Determine the [x, y] coordinate at the center of the cell enclosing the given text.  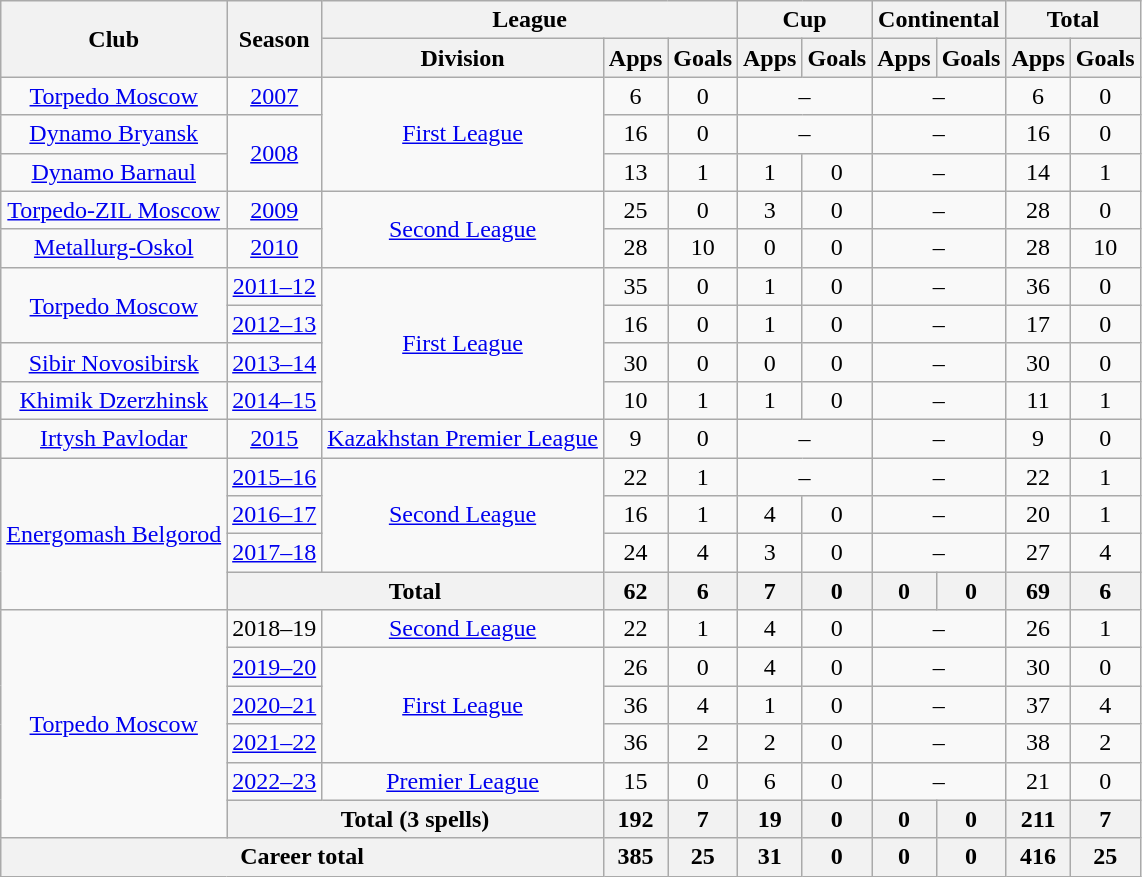
416 [1038, 857]
19 [770, 819]
Energomash Belgorod [114, 534]
Torpedo-ZIL Moscow [114, 210]
2007 [274, 96]
Season [274, 39]
38 [1038, 743]
24 [635, 553]
2012–13 [274, 324]
2013–14 [274, 362]
Cup [805, 20]
2010 [274, 248]
2016–17 [274, 515]
11 [1038, 400]
15 [635, 781]
Metallurg-Oskol [114, 248]
2011–12 [274, 286]
35 [635, 286]
Dynamo Barnaul [114, 172]
2018–19 [274, 629]
2015 [274, 438]
27 [1038, 553]
17 [1038, 324]
Total (3 spells) [416, 819]
2008 [274, 153]
192 [635, 819]
2015–16 [274, 477]
Division [463, 58]
Continental [939, 20]
Dynamo Bryansk [114, 134]
385 [635, 857]
Irtysh Pavlodar [114, 438]
31 [770, 857]
37 [1038, 705]
2021–22 [274, 743]
21 [1038, 781]
Career total [302, 857]
2017–18 [274, 553]
League [530, 20]
2022–23 [274, 781]
20 [1038, 515]
Kazakhstan Premier League [463, 438]
62 [635, 591]
211 [1038, 819]
Club [114, 39]
2020–21 [274, 705]
2014–15 [274, 400]
Premier League [463, 781]
2019–20 [274, 667]
69 [1038, 591]
Sibir Novosibirsk [114, 362]
14 [1038, 172]
2009 [274, 210]
Khimik Dzerzhinsk [114, 400]
13 [635, 172]
